Return the [x, y] coordinate for the center point of the cell that contains the specified text.  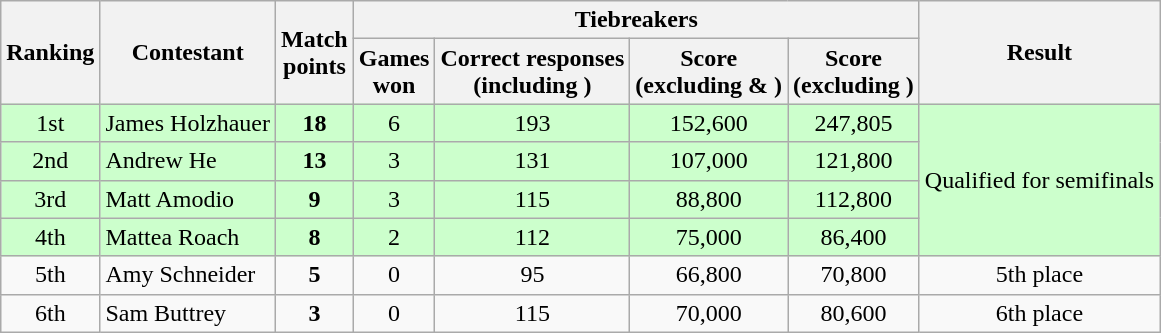
131 [532, 161]
5th place [1039, 275]
Tiebreakers [636, 20]
80,600 [854, 313]
193 [532, 123]
6th place [1039, 313]
75,000 [709, 237]
Score(excluding ) [854, 72]
Mattea Roach [188, 237]
Sam Buttrey [188, 313]
Amy Schneider [188, 275]
6th [50, 313]
6 [394, 123]
Ranking [50, 52]
70,800 [854, 275]
95 [532, 275]
18 [315, 123]
Score(excluding & ) [709, 72]
107,000 [709, 161]
Andrew He [188, 161]
70,000 [709, 313]
5 [315, 275]
Qualified for semifinals [1039, 180]
Matchpoints [315, 52]
Contestant [188, 52]
Gameswon [394, 72]
152,600 [709, 123]
4th [50, 237]
James Holzhauer [188, 123]
121,800 [854, 161]
2nd [50, 161]
247,805 [854, 123]
112,800 [854, 199]
86,400 [854, 237]
1st [50, 123]
3rd [50, 199]
Correct responses(including ) [532, 72]
5th [50, 275]
2 [394, 237]
112 [532, 237]
Result [1039, 52]
88,800 [709, 199]
13 [315, 161]
Matt Amodio [188, 199]
9 [315, 199]
8 [315, 237]
66,800 [709, 275]
